Scan for the cell matching the given text and deliver its [X, Y] coordinate at center. 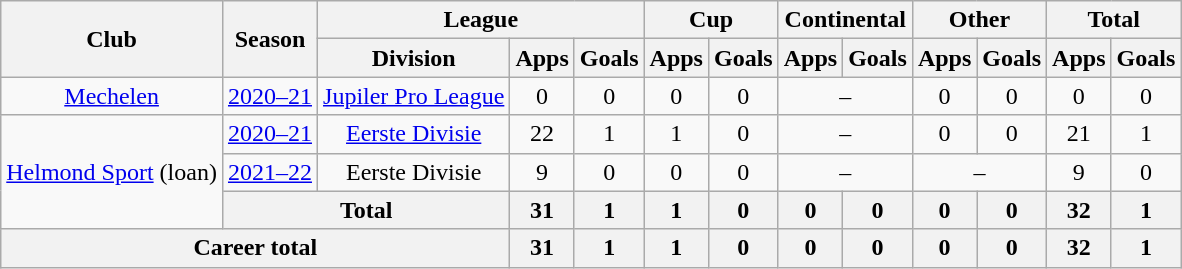
Club [112, 39]
Division [414, 58]
Career total [256, 248]
Other [979, 20]
League [482, 20]
22 [542, 134]
Jupiler Pro League [414, 96]
Cup [711, 20]
21 [1079, 134]
2021–22 [270, 172]
Continental [845, 20]
Season [270, 39]
Mechelen [112, 96]
Helmond Sport (loan) [112, 172]
